From the cell containing the given text, extract its center point as [x, y] coordinate. 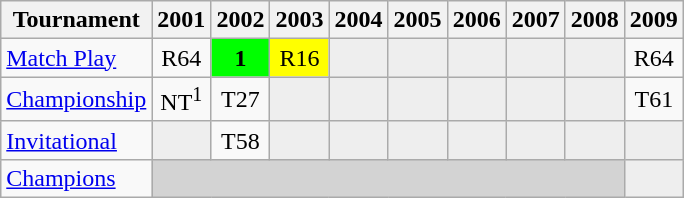
2007 [536, 20]
NT1 [182, 100]
2004 [358, 20]
Invitational [76, 140]
1 [240, 58]
Championship [76, 100]
2002 [240, 20]
2001 [182, 20]
R16 [300, 58]
2005 [418, 20]
Champions [76, 178]
2003 [300, 20]
T58 [240, 140]
2006 [476, 20]
T27 [240, 100]
Tournament [76, 20]
2009 [654, 20]
Match Play [76, 58]
T61 [654, 100]
2008 [594, 20]
